Determine the (x, y) coordinate at the center of the cell enclosing the given text.  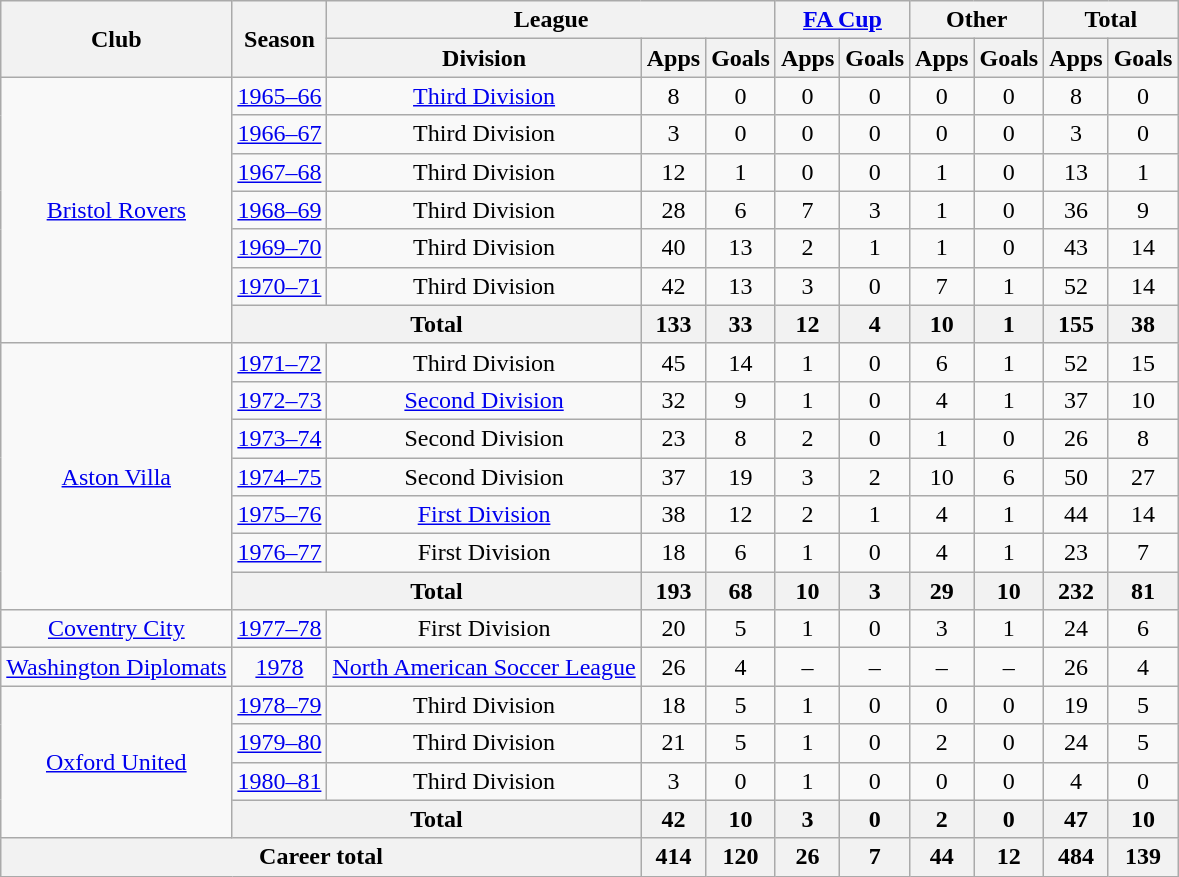
1975–76 (280, 515)
45 (673, 362)
1974–75 (280, 477)
Aston Villa (116, 476)
120 (741, 857)
36 (1076, 210)
28 (673, 210)
Career total (321, 857)
1967–68 (280, 172)
155 (1076, 324)
1976–77 (280, 553)
1968–69 (280, 210)
Other (977, 20)
Division (484, 58)
Coventry City (116, 629)
1969–70 (280, 248)
1965–66 (280, 96)
81 (1143, 591)
1973–74 (280, 438)
1978–79 (280, 705)
29 (942, 591)
32 (673, 400)
Oxford United (116, 762)
15 (1143, 362)
Season (280, 39)
1966–67 (280, 134)
68 (741, 591)
1979–80 (280, 743)
193 (673, 591)
484 (1076, 857)
20 (673, 629)
21 (673, 743)
North American Soccer League (484, 667)
1971–72 (280, 362)
40 (673, 248)
47 (1076, 819)
232 (1076, 591)
27 (1143, 477)
Club (116, 39)
Washington Diplomats (116, 667)
50 (1076, 477)
League (551, 20)
1970–71 (280, 286)
1977–78 (280, 629)
33 (741, 324)
133 (673, 324)
FA Cup (842, 20)
1972–73 (280, 400)
43 (1076, 248)
1978 (280, 667)
139 (1143, 857)
1980–81 (280, 781)
Bristol Rovers (116, 210)
414 (673, 857)
